Return the (X, Y) coordinate for the center point of the cell that contains the specified text.  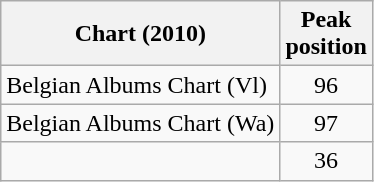
97 (326, 123)
Peakposition (326, 34)
96 (326, 85)
36 (326, 161)
Belgian Albums Chart (Wa) (140, 123)
Chart (2010) (140, 34)
Belgian Albums Chart (Vl) (140, 85)
